Return the (X, Y) coordinate for the center point of the cell that contains the specified text.  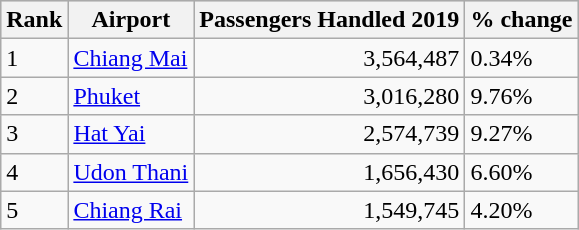
3,564,487 (330, 58)
4 (34, 172)
Chiang Rai (131, 210)
Chiang Mai (131, 58)
1,549,745 (330, 210)
9.76% (522, 96)
2,574,739 (330, 134)
Rank (34, 20)
2 (34, 96)
4.20% (522, 210)
1,656,430 (330, 172)
5 (34, 210)
0.34% (522, 58)
Airport (131, 20)
Hat Yai (131, 134)
9.27% (522, 134)
6.60% (522, 172)
% change (522, 20)
Passengers Handled 2019 (330, 20)
Phuket (131, 96)
Udon Thani (131, 172)
1 (34, 58)
3 (34, 134)
3,016,280 (330, 96)
